From the cell containing the given text, extract its center point as (x, y) coordinate. 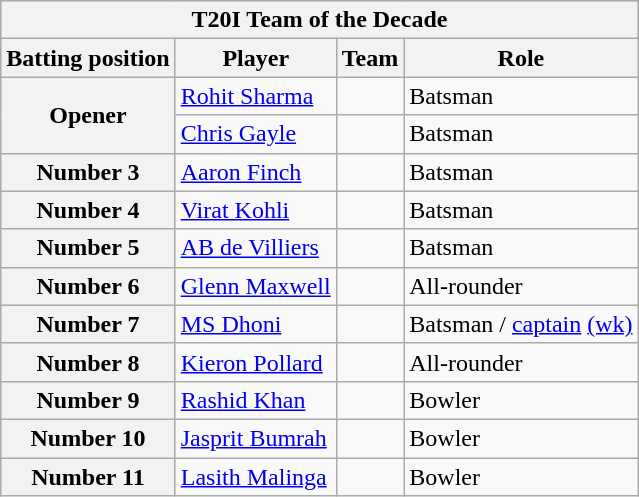
Kieron Pollard (256, 362)
Jasprit Bumrah (256, 438)
Number 8 (88, 362)
Number 5 (88, 248)
Rashid Khan (256, 400)
Player (256, 58)
MS Dhoni (256, 324)
Number 3 (88, 172)
Chris Gayle (256, 134)
Number 9 (88, 400)
Opener (88, 115)
T20I Team of the Decade (320, 20)
Glenn Maxwell (256, 286)
Batting position (88, 58)
AB de Villiers (256, 248)
Number 11 (88, 477)
Number 10 (88, 438)
Rohit Sharma (256, 96)
Role (521, 58)
Aaron Finch (256, 172)
Number 4 (88, 210)
Number 6 (88, 286)
Team (370, 58)
Batsman / captain (wk) (521, 324)
Virat Kohli (256, 210)
Lasith Malinga (256, 477)
Number 7 (88, 324)
